For the text-containing cell, return its midpoint in (X, Y) coordinate format. 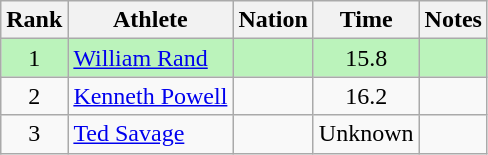
Time (366, 20)
William Rand (150, 58)
3 (34, 134)
2 (34, 96)
Notes (453, 20)
Unknown (366, 134)
Kenneth Powell (150, 96)
Ted Savage (150, 134)
Rank (34, 20)
16.2 (366, 96)
15.8 (366, 58)
Athlete (150, 20)
Nation (273, 20)
1 (34, 58)
